Capture the cell that displays the provided text and extract its (X, Y) central coordinate. 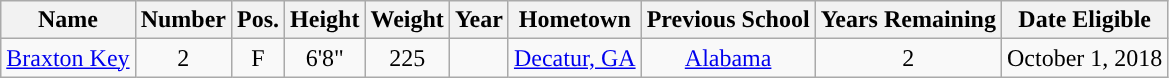
Braxton Key (68, 58)
Decatur, GA (574, 58)
Hometown (574, 20)
Year (478, 20)
225 (407, 58)
Number (183, 20)
Name (68, 20)
Weight (407, 20)
Previous School (728, 20)
Years Remaining (908, 20)
6'8" (325, 58)
Pos. (258, 20)
F (258, 58)
Date Eligible (1085, 20)
Height (325, 20)
October 1, 2018 (1085, 58)
Alabama (728, 58)
